Locate the cell with the specified text and output its [x, y] center coordinate. 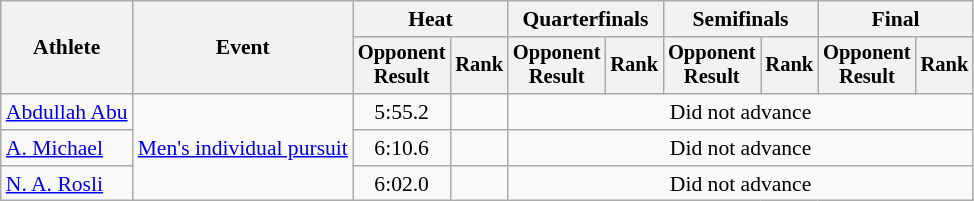
Heat [430, 19]
Event [243, 48]
Semifinals [740, 19]
Athlete [67, 48]
6:10.6 [402, 148]
Abdullah Abu [67, 112]
Men's individual pursuit [243, 148]
5:55.2 [402, 112]
A. Michael [67, 148]
Quarterfinals [586, 19]
Final [896, 19]
